Return the [X, Y] coordinate for the center point of the cell that contains the specified text.  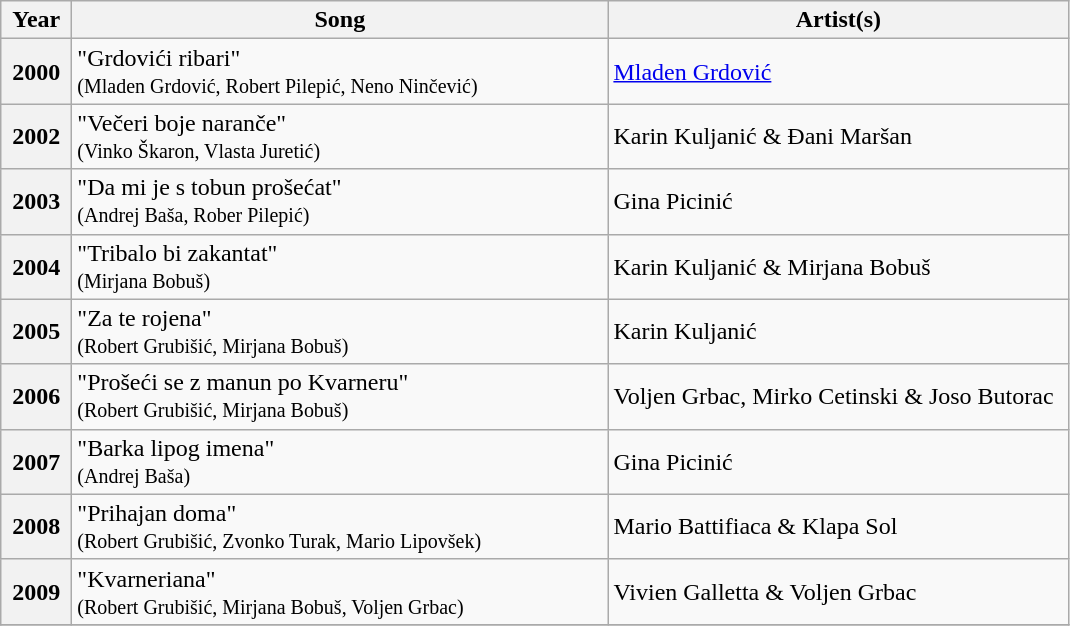
2009 [36, 592]
"Tribalo bi zakantat"(Mirjana Bobuš) [340, 266]
Mario Battifiaca & Klapa Sol [838, 526]
2002 [36, 136]
"Barka lipog imena"(Andrej Baša) [340, 462]
"Da mi je s tobun prošećat"(Andrej Baša, Rober Pilepić) [340, 202]
"Večeri boje naranče"(Vinko Škaron, Vlasta Juretić) [340, 136]
2008 [36, 526]
2006 [36, 396]
2000 [36, 72]
"Prošeći se z manun po Kvarneru"(Robert Grubišić, Mirjana Bobuš) [340, 396]
"Grdovići ribari"(Mladen Grdović, Robert Pilepić, Neno Ninčević) [340, 72]
2003 [36, 202]
Mladen Grdović [838, 72]
Song [340, 20]
"Za te rojena"(Robert Grubišić, Mirjana Bobuš) [340, 332]
"Prihajan doma"(Robert Grubišić, Zvonko Turak, Mario Lipovšek) [340, 526]
2007 [36, 462]
Karin Kuljanić [838, 332]
2005 [36, 332]
"Kvarneriana"(Robert Grubišić, Mirjana Bobuš, Voljen Grbac) [340, 592]
Vivien Galletta & Voljen Grbac [838, 592]
2004 [36, 266]
Artist(s) [838, 20]
Year [36, 20]
Voljen Grbac, Mirko Cetinski & Joso Butorac [838, 396]
Karin Kuljanić & Đani Maršan [838, 136]
Karin Kuljanić & Mirjana Bobuš [838, 266]
